Scan for the cell matching the given text and deliver its [X, Y] coordinate at center. 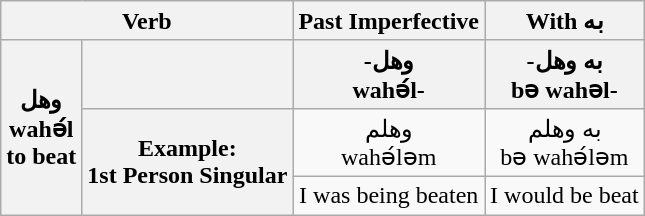
-به وهلbə wahәl- [565, 74]
With به [565, 21]
Verb [147, 21]
I was being beaten [389, 195]
وهلمwahә́lәm [389, 142]
وهلwahә́lto beat [42, 127]
Past Imperfective [389, 21]
Example:1st Person Singular [188, 161]
-وهلwahә́l- [389, 74]
I would be beat [565, 195]
به وهلمbə wahә́lәm [565, 142]
